For the text-containing cell, return its midpoint in [x, y] coordinate format. 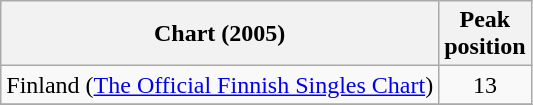
13 [485, 85]
Peakposition [485, 34]
Chart (2005) [220, 34]
Finland (The Official Finnish Singles Chart) [220, 85]
